Return the (x, y) coordinate for the center point of the cell that contains the specified text.  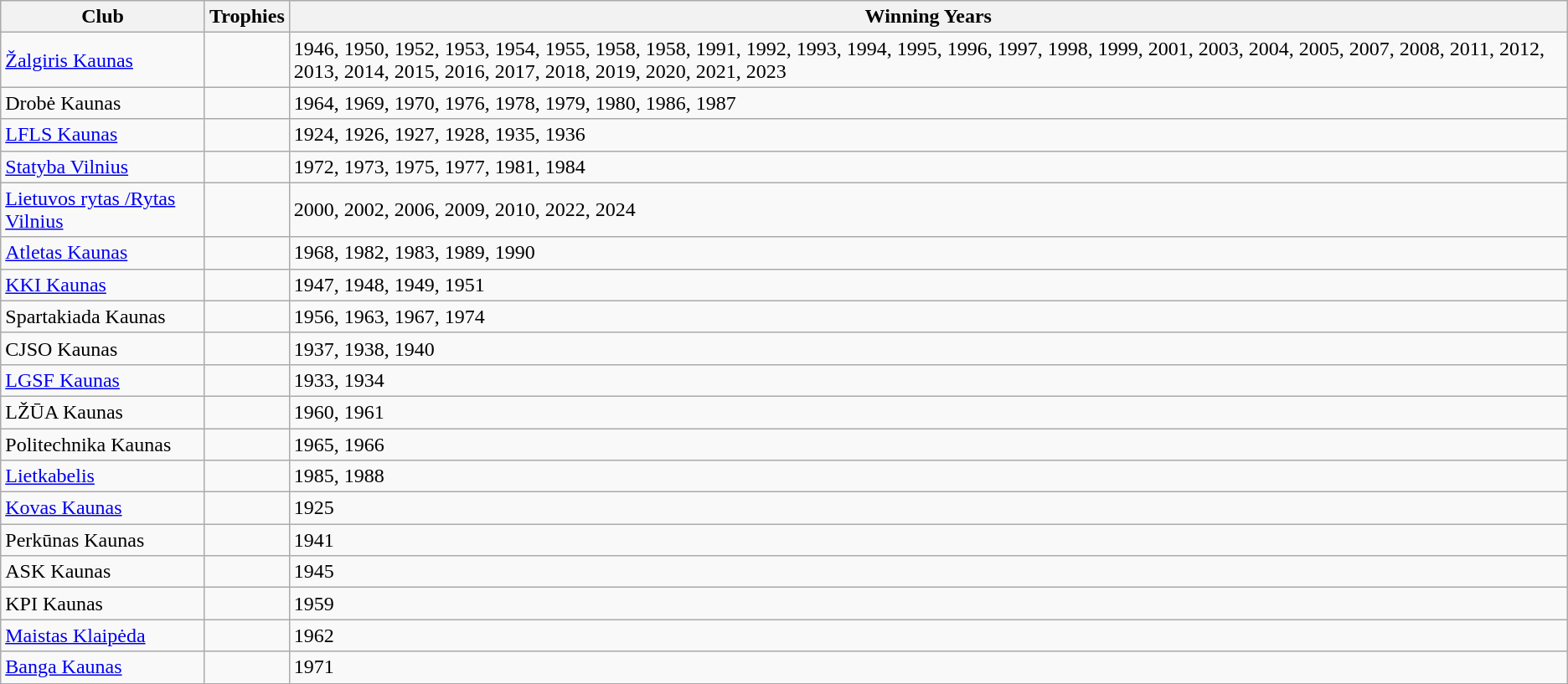
Statyba Vilnius (103, 167)
Spartakiada Kaunas (103, 316)
Lietkabelis (103, 476)
Atletas Kaunas (103, 253)
Banga Kaunas (103, 667)
1933, 1934 (928, 380)
1947, 1948, 1949, 1951 (928, 285)
Club (103, 17)
CJSO Kaunas (103, 348)
1924, 1926, 1927, 1928, 1935, 1936 (928, 135)
ASK Kaunas (103, 572)
Winning Years (928, 17)
Trophies (246, 17)
1985, 1988 (928, 476)
KKI Kaunas (103, 285)
LFLS Kaunas (103, 135)
1956, 1963, 1967, 1974 (928, 316)
Kovas Kaunas (103, 508)
1960, 1961 (928, 412)
Lietuvos rytas /Rytas Vilnius (103, 209)
1964, 1969, 1970, 1976, 1978, 1979, 1980, 1986, 1987 (928, 103)
Drobė Kaunas (103, 103)
Maistas Klaipėda (103, 635)
Žalgiris Kaunas (103, 60)
LŽŪA Kaunas (103, 412)
1959 (928, 604)
1962 (928, 635)
1925 (928, 508)
1937, 1938, 1940 (928, 348)
Politechnika Kaunas (103, 445)
1968, 1982, 1983, 1989, 1990 (928, 253)
1972, 1973, 1975, 1977, 1981, 1984 (928, 167)
LGSF Kaunas (103, 380)
1965, 1966 (928, 445)
Perkūnas Kaunas (103, 540)
2000, 2002, 2006, 2009, 2010, 2022, 2024 (928, 209)
1945 (928, 572)
KPI Kaunas (103, 604)
1941 (928, 540)
1971 (928, 667)
